Output the [X, Y] coordinate of the center of the cell containing the given text.  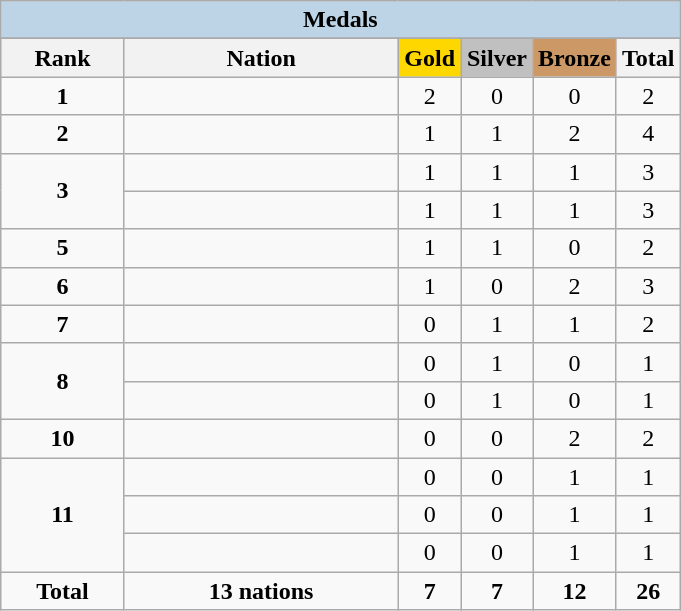
Medals [340, 20]
10 [63, 438]
6 [63, 286]
5 [63, 248]
4 [648, 134]
Silver [496, 58]
Nation [261, 58]
11 [63, 515]
12 [574, 591]
8 [63, 381]
Gold [430, 58]
26 [648, 591]
Bronze [574, 58]
Rank [63, 58]
13 nations [261, 591]
